Locate the cell with the specified text and output its [x, y] center coordinate. 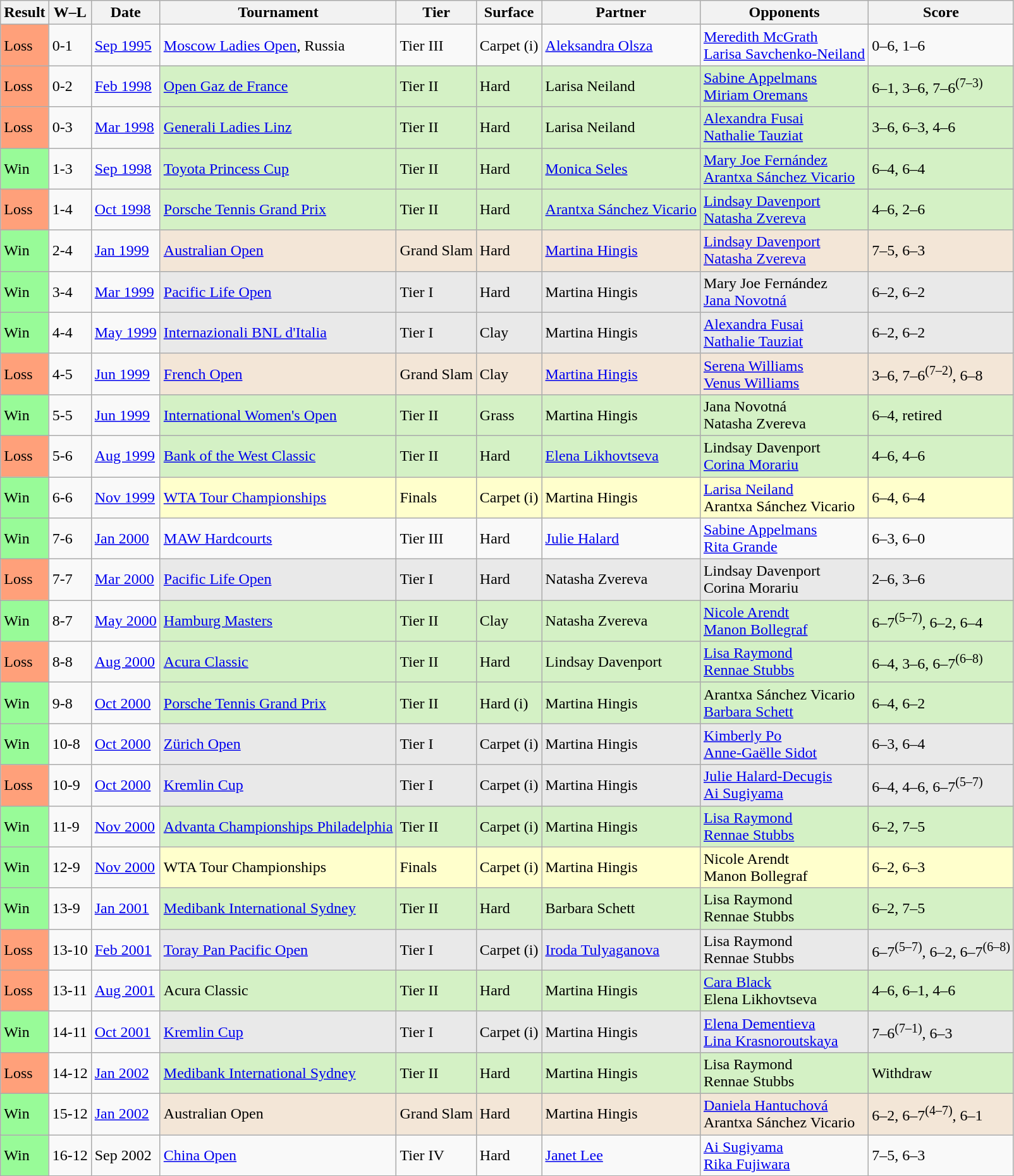
6–7(5–7), 6–2, 6–4 [941, 621]
13-11 [70, 991]
6–4, 3–6, 6–7(6–8) [941, 662]
16-12 [70, 1155]
7-7 [70, 580]
China Open [278, 1155]
Oct 2001 [125, 1031]
4–6, 2–6 [941, 210]
0-1 [70, 45]
Jan 2000 [125, 538]
Sabine Appelmans Miriam Oremans [784, 86]
14-11 [70, 1031]
Hamburg Masters [278, 621]
Mary Joe Fernández Arantxa Sánchez Vicario [784, 168]
Nov 1999 [125, 497]
Jan 2001 [125, 909]
8-8 [70, 662]
6–7(5–7), 6–2, 6–7(6–8) [941, 949]
13-10 [70, 949]
13-9 [70, 909]
0-3 [70, 128]
1-4 [70, 210]
Tier IV [436, 1155]
Feb 1998 [125, 86]
W–L [70, 13]
Lindsay Davenport [621, 662]
Date [125, 13]
Sep 1995 [125, 45]
0–6, 1–6 [941, 45]
3–6, 7–6(7–2), 6–8 [941, 374]
7–6(7–1), 6–3 [941, 1031]
Internazionali BNL d'Italia [278, 332]
Meredith McGrath Larisa Savchenko-Neiland [784, 45]
Daniela Hantuchová Arantxa Sánchez Vicario [784, 1113]
14-12 [70, 1073]
Julie Halard-Decugis Ai Sugiyama [784, 785]
Toyota Princess Cup [278, 168]
Open Gaz de France [278, 86]
Withdraw [941, 1073]
8-7 [70, 621]
4-5 [70, 374]
Mar 1999 [125, 292]
6–1, 3–6, 7–6(7–3) [941, 86]
Sabine Appelmans Rita Grande [784, 538]
5-5 [70, 415]
Oct 1998 [125, 210]
11-9 [70, 827]
2–6, 3–6 [941, 580]
Feb 2001 [125, 949]
6–4, 4–6, 6–7(5–7) [941, 785]
Result [25, 13]
6–3, 6–0 [941, 538]
1-3 [70, 168]
Sep 1998 [125, 168]
Arantxa Sánchez Vicario [621, 210]
Zürich Open [278, 744]
Mary Joe Fernández Jana Novotná [784, 292]
Mar 1998 [125, 128]
Arantxa Sánchez Vicario Barbara Schett [784, 703]
Serena Williams Venus Williams [784, 374]
2-4 [70, 250]
Jana Novotná Natasha Zvereva [784, 415]
Mar 2000 [125, 580]
10-9 [70, 785]
Cara Black Elena Likhovtseva [784, 991]
Generali Ladies Linz [278, 128]
6–2, 6–3 [941, 867]
Kimberly Po Anne-Gaëlle Sidot [784, 744]
Ai Sugiyama Rika Fujiwara [784, 1155]
Larisa Neiland Arantxa Sánchez Vicario [784, 497]
3–6, 6–3, 4–6 [941, 128]
Janet Lee [621, 1155]
4-4 [70, 332]
Aug 2001 [125, 991]
6-6 [70, 497]
3-4 [70, 292]
May 1999 [125, 332]
Barbara Schett [621, 909]
Iroda Tulyaganova [621, 949]
International Women's Open [278, 415]
Toray Pan Pacific Open [278, 949]
Score [941, 13]
Tournament [278, 13]
Aleksandra Olsza [621, 45]
10-8 [70, 744]
4–6, 6–1, 4–6 [941, 991]
6–4, retired [941, 415]
Advanta Championships Philadelphia [278, 827]
Elena Likhovtseva [621, 456]
6–4, 6–2 [941, 703]
5-6 [70, 456]
Elena Dementieva Lina Krasnoroutskaya [784, 1031]
4–6, 4–6 [941, 456]
Grass [509, 415]
Julie Halard [621, 538]
Moscow Ladies Open, Russia [278, 45]
May 2000 [125, 621]
Monica Seles [621, 168]
Tier [436, 13]
12-9 [70, 867]
Partner [621, 13]
French Open [278, 374]
Jan 1999 [125, 250]
15-12 [70, 1113]
0-2 [70, 86]
9-8 [70, 703]
Aug 2000 [125, 662]
Sep 2002 [125, 1155]
Bank of the West Classic [278, 456]
6–3, 6–4 [941, 744]
Hard (i) [509, 703]
7-6 [70, 538]
Aug 1999 [125, 456]
MAW Hardcourts [278, 538]
Opponents [784, 13]
6–2, 6–7(4–7), 6–1 [941, 1113]
Surface [509, 13]
